Determine the (X, Y) coordinate at the center of the cell enclosing the given text.  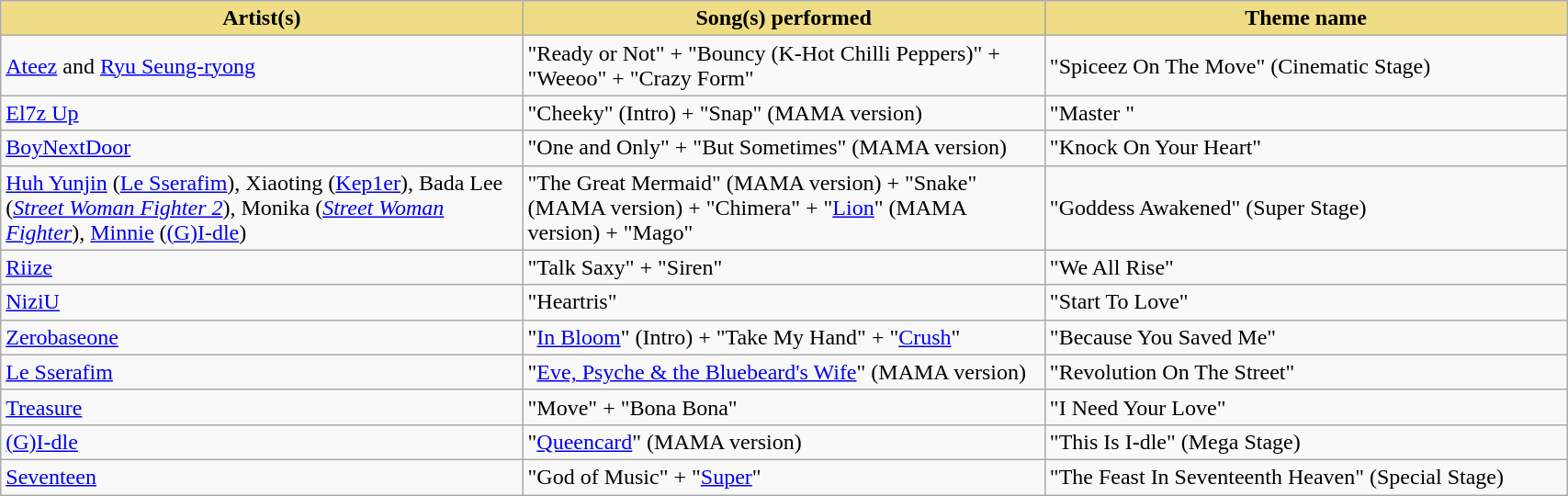
NiziU (262, 302)
Theme name (1305, 18)
El7z Up (262, 113)
Huh Yunjin (Le Sserafim), Xiaoting (Kep1er), Bada Lee (Street Woman Fighter 2), Monika (Street Woman Fighter), Minnie ((G)I-dle) (262, 208)
"Eve, Psyche & the Bluebeard's Wife" (MAMA version) (784, 372)
"Revolution On The Street" (1305, 372)
Ateez and Ryu Seung-ryong (262, 66)
"Spiceez On The Move" (Cinematic Stage) (1305, 66)
"Move" + "Bona Bona" (784, 407)
Treasure (262, 407)
"Ready or Not" + "Bouncy (K-Hot Chilli Peppers)" + "Weeoo" + "Crazy Form" (784, 66)
Zerobaseone (262, 337)
"Start To Love" (1305, 302)
Le Sserafim (262, 372)
"Knock On Your Heart" (1305, 148)
"Queencard" (MAMA version) (784, 442)
"Because You Saved Me" (1305, 337)
"One and Only" + "But Sometimes" (MAMA version) (784, 148)
Riize (262, 267)
"Talk Saxy" + "Siren" (784, 267)
"Cheeky" (Intro) + "Snap" (MAMA version) (784, 113)
Artist(s) (262, 18)
"I Need Your Love" (1305, 407)
"Goddess Awakened" (Super Stage) (1305, 208)
"Heartris" (784, 302)
"Master " (1305, 113)
"This Is I-dle" (Mega Stage) (1305, 442)
"We All Rise" (1305, 267)
Seventeen (262, 477)
"God of Music" + "Super" (784, 477)
BoyNextDoor (262, 148)
"In Bloom" (Intro) + "Take My Hand" + "Crush" (784, 337)
"The Great Mermaid" (MAMA version) + "Snake" (MAMA version) + "Chimera" + "Lion" (MAMA version) + "Mago" (784, 208)
(G)I-dle (262, 442)
"The Feast In Seventeenth Heaven" (Special Stage) (1305, 477)
Song(s) performed (784, 18)
